Return [x, y] of the center of cell containing provided text 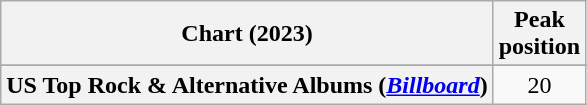
20 [539, 85]
Chart (2023) [247, 34]
Peakposition [539, 34]
US Top Rock & Alternative Albums (Billboard) [247, 85]
